Find where the given text appears and provide that cell's center as (X, Y) coordinate. 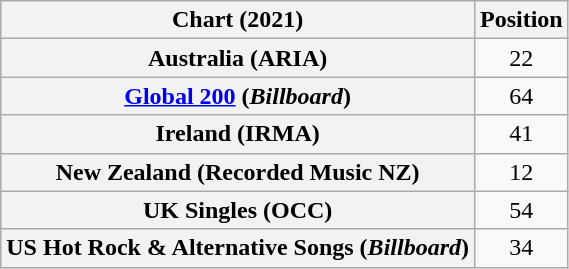
Ireland (IRMA) (238, 134)
54 (521, 210)
New Zealand (Recorded Music NZ) (238, 172)
Global 200 (Billboard) (238, 96)
34 (521, 248)
Chart (2021) (238, 20)
12 (521, 172)
US Hot Rock & Alternative Songs (Billboard) (238, 248)
Australia (ARIA) (238, 58)
Position (521, 20)
41 (521, 134)
22 (521, 58)
64 (521, 96)
UK Singles (OCC) (238, 210)
